Return [x, y] of the center of cell containing provided text 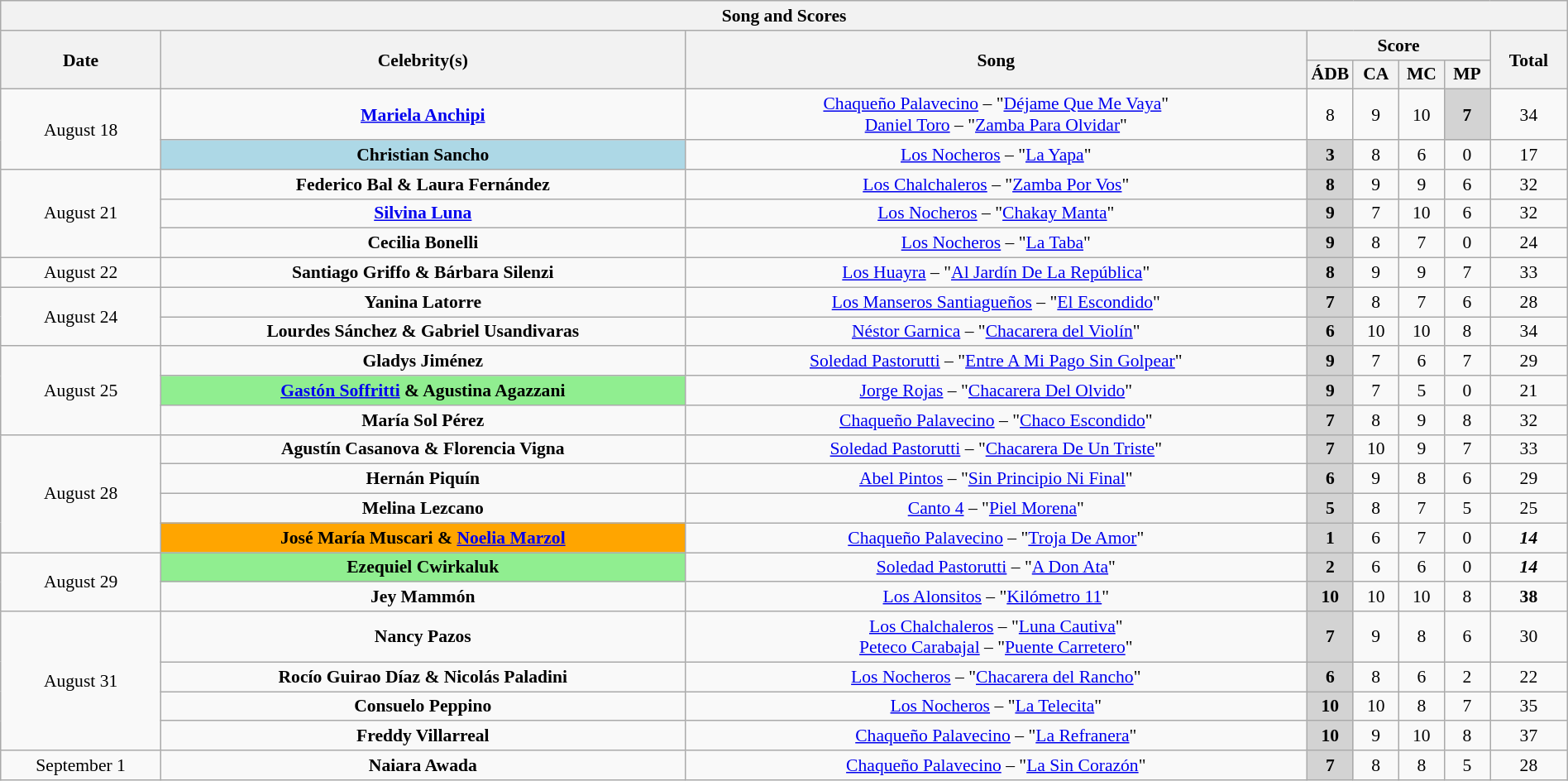
Gladys Jiménez [423, 362]
17 [1529, 155]
25 [1529, 509]
Canto 4 – "Piel Morena" [996, 509]
August 21 [81, 213]
Christian Sancho [423, 155]
Celebrity(s) [423, 60]
1 [1330, 538]
Los Alonsitos – "Kilómetro 11" [996, 597]
Mariela Anchipi [423, 114]
María Sol Pérez [423, 420]
Los Huayra – "Al Jardín De La República" [996, 273]
3 [1330, 155]
Los Nocheros – "La Taba" [996, 243]
Hernán Piquín [423, 479]
24 [1529, 243]
August 31 [81, 681]
Gastón Soffritti & Agustina Agazzani [423, 390]
21 [1529, 390]
Total [1529, 60]
Soledad Pastorutti – "A Don Ata" [996, 568]
August 28 [81, 493]
Los Nocheros – "La Telecita" [996, 707]
Melina Lezcano [423, 509]
Chaqueño Palavecino – "Troja De Amor" [996, 538]
Federico Bal & Laura Fernández [423, 184]
Chaqueño Palavecino – "Déjame Que Me Vaya"Daniel Toro – "Zamba Para Olvidar" [996, 114]
Santiago Griffo & Bárbara Silenzi [423, 273]
Agustín Casanova & Florencia Vigna [423, 449]
Soledad Pastorutti – "Chacarera De Un Triste" [996, 449]
22 [1529, 677]
Néstor Garnica – "Chacarera del Violín" [996, 332]
Freddy Villarreal [423, 736]
Chaqueño Palavecino – "La Sin Corazón" [996, 765]
Silvina Luna [423, 213]
September 1 [81, 765]
ÁDB [1330, 74]
Abel Pintos – "Sin Principio Ni Final" [996, 479]
35 [1529, 707]
MC [1421, 74]
Yanina Latorre [423, 302]
August 22 [81, 273]
Los Nocheros – "Chacarera del Rancho" [996, 677]
José María Muscari & Noelia Marzol [423, 538]
Los Chalchaleros – "Zamba Por Vos" [996, 184]
Nancy Pazos [423, 637]
August 25 [81, 390]
MP [1467, 74]
Soledad Pastorutti – "Entre A Mi Pago Sin Golpear" [996, 362]
Date [81, 60]
Los Nocheros – "La Yapa" [996, 155]
Lourdes Sánchez & Gabriel Usandivaras [423, 332]
Los Nocheros – "Chakay Manta" [996, 213]
37 [1529, 736]
Jey Mammón [423, 597]
Ezequiel Cwirkaluk [423, 568]
Chaqueño Palavecino – "La Refranera" [996, 736]
CA [1376, 74]
Song and Scores [784, 16]
Chaqueño Palavecino – "Chaco Escondido" [996, 420]
August 29 [81, 582]
Naiara Awada [423, 765]
Jorge Rojas – "Chacarera Del Olvido" [996, 390]
Song [996, 60]
Score [1398, 46]
30 [1529, 637]
August 18 [81, 129]
Rocío Guirao Díaz & Nicolás Paladini [423, 677]
Cecilia Bonelli [423, 243]
August 24 [81, 316]
Los Chalchaleros – "Luna Cautiva"Peteco Carabajal – "Puente Carretero" [996, 637]
Los Manseros Santiagueños – "El Escondido" [996, 302]
38 [1529, 597]
Consuelo Peppino [423, 707]
